Extract the [X, Y] coordinate from the center of the cell holding the provided text.  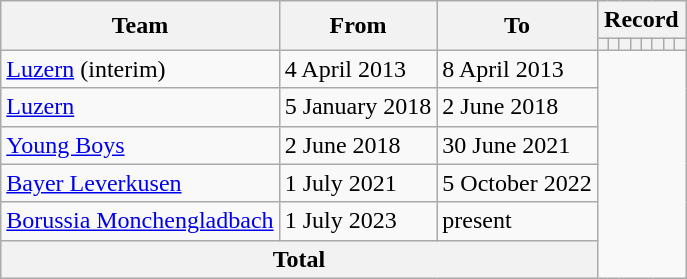
5 January 2018 [358, 107]
Luzern (interim) [140, 69]
30 June 2021 [517, 145]
To [517, 26]
8 April 2013 [517, 69]
Bayer Leverkusen [140, 183]
From [358, 26]
Luzern [140, 107]
1 July 2023 [358, 221]
5 October 2022 [517, 183]
1 July 2021 [358, 183]
present [517, 221]
Borussia Monchengladbach [140, 221]
4 April 2013 [358, 69]
Team [140, 26]
Record [641, 20]
Young Boys [140, 145]
Total [299, 259]
